Determine the (x, y) coordinate at the center of the cell enclosing the given text.  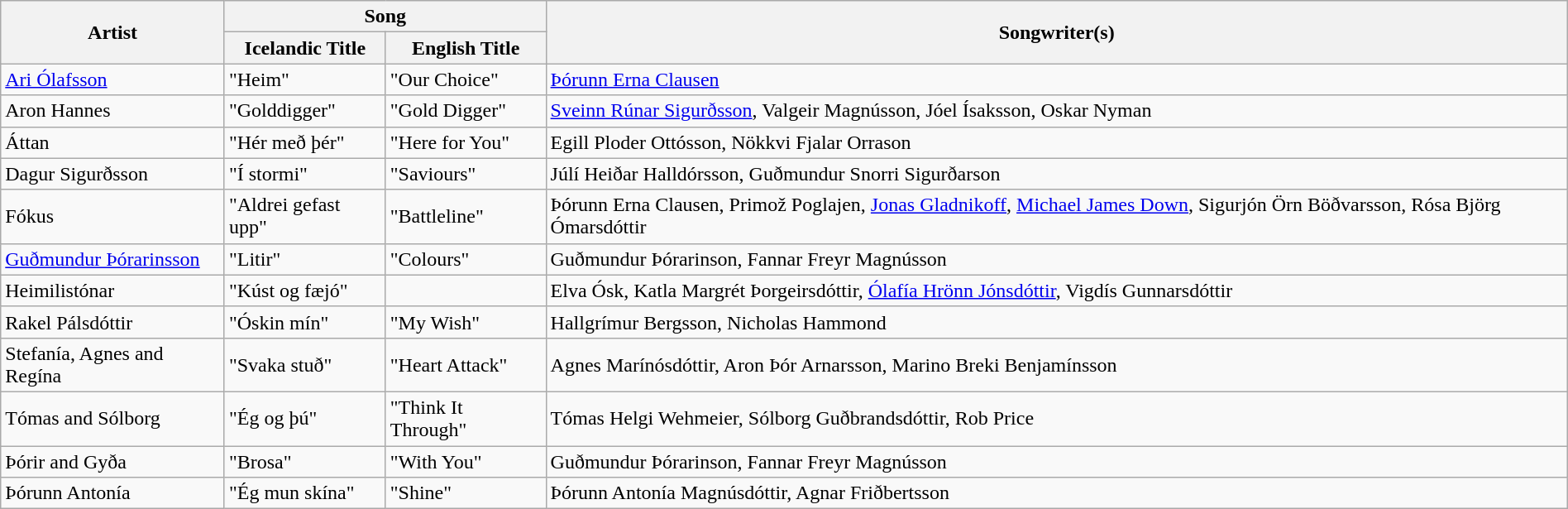
Rakel Pálsdóttir (112, 322)
"Kúst og fæjó" (304, 291)
"Óskin mín" (304, 322)
Elva Ósk, Katla Margrét Þorgeirsdóttir, Ólafía Hrönn Jónsdóttir, Vigdís Gunnarsdóttir (1057, 291)
Icelandic Title (304, 48)
"Colours" (466, 259)
Sveinn Rúnar Sigurðsson, Valgeir Magnússon, Jóel Ísaksson, Oskar Nyman (1057, 111)
Fókus (112, 217)
"Heim" (304, 79)
Þórunn Antonía (112, 493)
"With You" (466, 461)
"Gold Digger" (466, 111)
"Brosa" (304, 461)
"Shine" (466, 493)
Song (385, 17)
"Think It Through" (466, 419)
Aron Hannes (112, 111)
Þórunn Antonía Magnúsdóttir, Agnar Friðbertsson (1057, 493)
Tómas and Sólborg (112, 419)
"Our Choice" (466, 79)
"Golddigger" (304, 111)
"Battleline" (466, 217)
Artist (112, 32)
Þórunn Erna Clausen (1057, 79)
"Hér með þér" (304, 142)
"My Wish" (466, 322)
"Ég mun skína" (304, 493)
Stefanía, Agnes and Regína (112, 364)
Egill Ploder Ottósson, Nökkvi Fjalar Orrason (1057, 142)
"Heart Attack" (466, 364)
"Ég og þú" (304, 419)
Agnes Marínósdóttir, Aron Þór Arnarsson, Marino Breki Benjamínsson (1057, 364)
Guðmundur Þórarinsson (112, 259)
"Svaka stuð" (304, 364)
"Saviours" (466, 174)
Heimilistónar (112, 291)
Þórir and Gyða (112, 461)
Tómas Helgi Wehmeier, Sólborg Guðbrandsdóttir, Rob Price (1057, 419)
Júlí Heiðar Halldórsson, Guðmundur Snorri Sigurðarson (1057, 174)
English Title (466, 48)
Þórunn Erna Clausen, Primož Poglajen, Jonas Gladnikoff, Michael James Down, Sigurjón Örn Böðvarsson, Rósa Björg Ómarsdóttir (1057, 217)
"Í stormi" (304, 174)
"Litir" (304, 259)
Áttan (112, 142)
"Here for You" (466, 142)
Hallgrímur Bergsson, Nicholas Hammond (1057, 322)
Songwriter(s) (1057, 32)
Ari Ólafsson (112, 79)
"Aldrei gefast upp" (304, 217)
Dagur Sigurðsson (112, 174)
